Pinpoint the cell where the given text exists, returning its [x, y] midpoint coordinate. 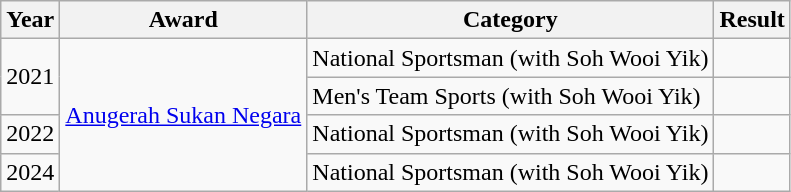
2021 [30, 77]
2022 [30, 134]
Result [752, 20]
Men's Team Sports (with Soh Wooi Yik) [510, 96]
Year [30, 20]
Category [510, 20]
Anugerah Sukan Negara [184, 115]
Award [184, 20]
2024 [30, 172]
